Pinpoint the cell where the given text exists, returning its [X, Y] midpoint coordinate. 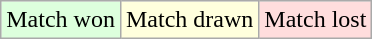
Match won [61, 20]
Match lost [316, 20]
Match drawn [189, 20]
